Provide the (x, y) coordinate of the cell's center where the given text is located.  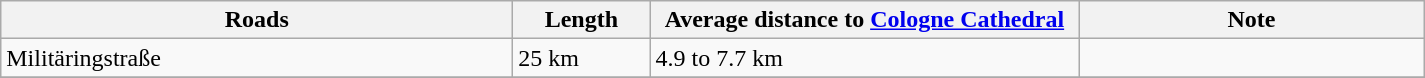
4.9 to 7.7 km (864, 58)
Average distance to Cologne Cathedral (864, 20)
Note (1252, 20)
Roads (257, 20)
25 km (582, 58)
Length (582, 20)
Militäringstraße (257, 58)
